Detect which cell encompasses the target text, then output its (X, Y) center coordinate. 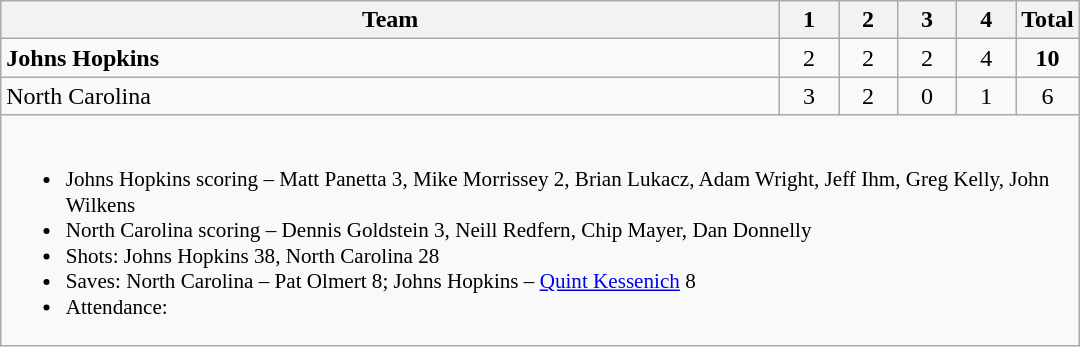
North Carolina (390, 96)
0 (928, 96)
Team (390, 20)
10 (1048, 58)
Total (1048, 20)
Johns Hopkins (390, 58)
6 (1048, 96)
